Scan for the cell matching the given text and deliver its [X, Y] coordinate at center. 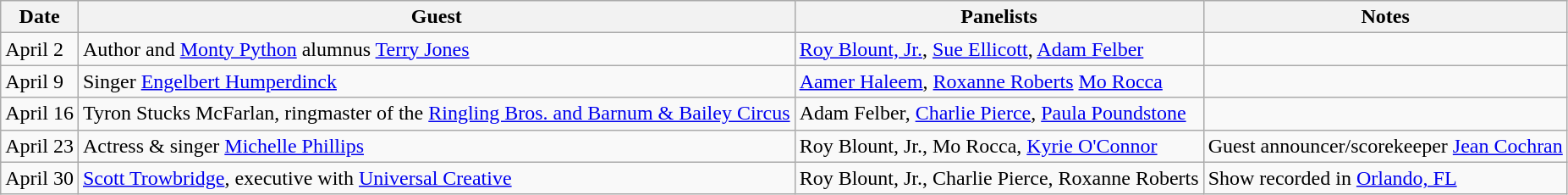
April 23 [40, 146]
Aamer Haleem, Roxanne Roberts Mo Rocca [999, 81]
Date [40, 17]
April 30 [40, 178]
Scott Trowbridge, executive with Universal Creative [437, 178]
April 9 [40, 81]
Roy Blount, Jr., Mo Rocca, Kyrie O'Connor [999, 146]
Singer Engelbert Humperdinck [437, 81]
Notes [1385, 17]
Show recorded in Orlando, FL [1385, 178]
Guest announcer/scorekeeper Jean Cochran [1385, 146]
Tyron Stucks McFarlan, ringmaster of the Ringling Bros. and Barnum & Bailey Circus [437, 114]
Adam Felber, Charlie Pierce, Paula Poundstone [999, 114]
April 2 [40, 49]
Panelists [999, 17]
Actress & singer Michelle Phillips [437, 146]
Roy Blount, Jr., Sue Ellicott, Adam Felber [999, 49]
Guest [437, 17]
Author and Monty Python alumnus Terry Jones [437, 49]
Roy Blount, Jr., Charlie Pierce, Roxanne Roberts [999, 178]
April 16 [40, 114]
